Return the [X, Y] coordinate for the center point of the cell that contains the specified text.  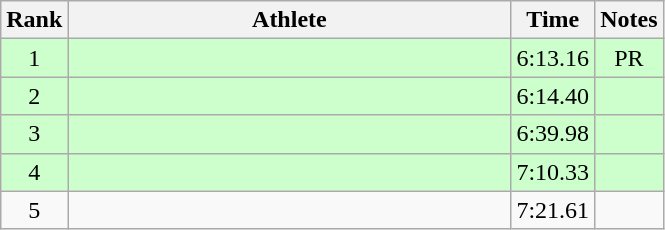
6:39.98 [553, 134]
7:21.61 [553, 210]
Time [553, 20]
6:13.16 [553, 58]
PR [629, 58]
3 [34, 134]
5 [34, 210]
7:10.33 [553, 172]
2 [34, 96]
1 [34, 58]
Athlete [290, 20]
6:14.40 [553, 96]
Notes [629, 20]
4 [34, 172]
Rank [34, 20]
